Extract the [X, Y] coordinate from the center of the cell holding the provided text.  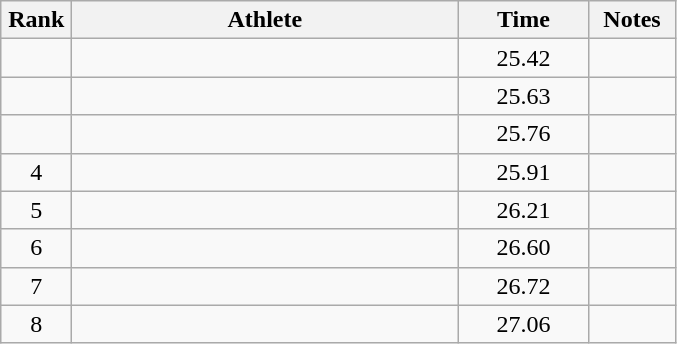
Athlete [265, 20]
25.42 [524, 58]
25.63 [524, 96]
25.76 [524, 134]
Notes [632, 20]
5 [36, 210]
26.60 [524, 248]
4 [36, 172]
7 [36, 286]
8 [36, 324]
25.91 [524, 172]
Time [524, 20]
6 [36, 248]
Rank [36, 20]
26.21 [524, 210]
26.72 [524, 286]
27.06 [524, 324]
